Pinpoint the cell where the given text exists, returning its [X, Y] midpoint coordinate. 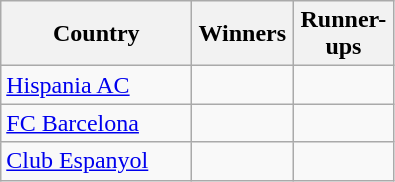
FC Barcelona [96, 123]
Runner-ups [344, 34]
Club Espanyol [96, 161]
Winners [242, 34]
Hispania AC [96, 85]
Country [96, 34]
